Identify which cell holds the provided text, then report its [x, y] central coordinate. 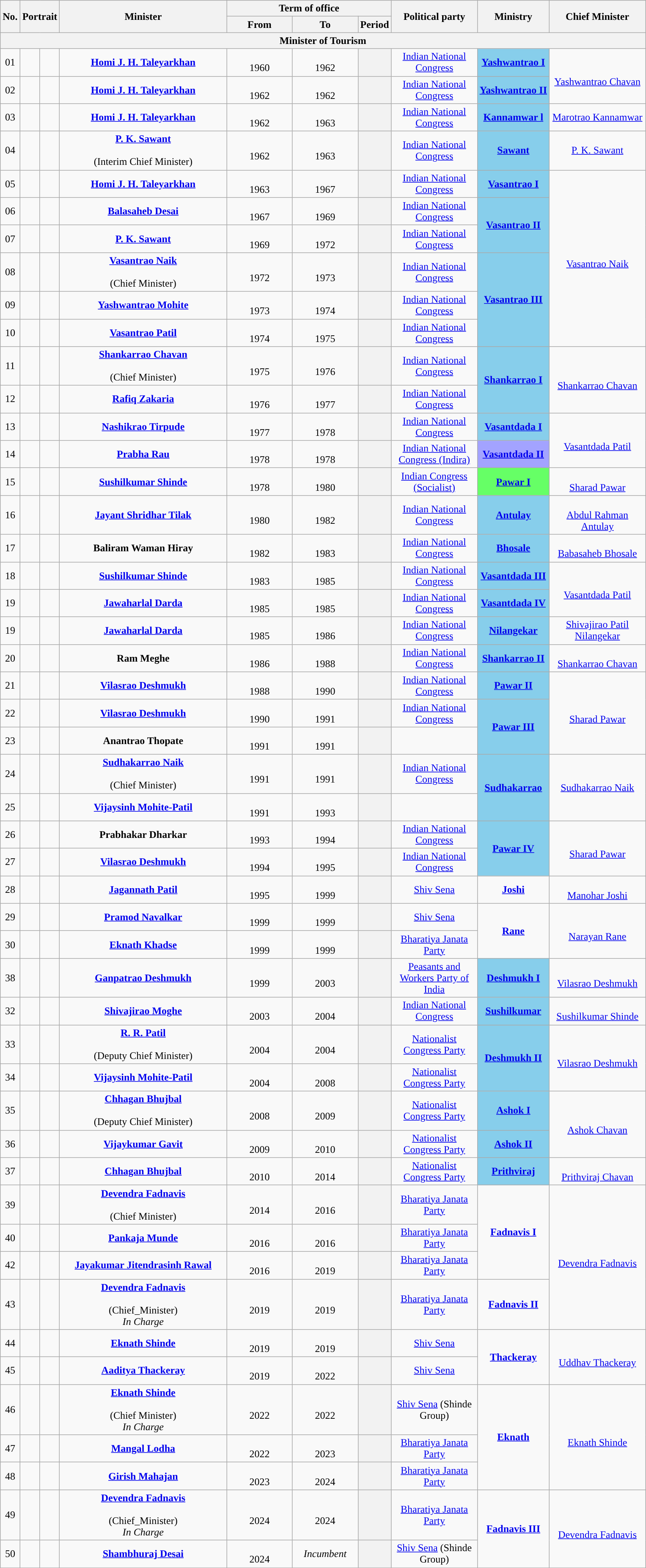
Term of office [309, 8]
Shankarrao II [513, 658]
Yashwantrao I [513, 63]
Balasaheb Desai [143, 211]
05 [10, 183]
Indian National Congress (Indira) [434, 454]
Prabhakar Dharkar [143, 835]
Nashikrao Tirpude [143, 427]
Sudhakarrao Naik (Chief Minister) [143, 774]
Pankaja Munde [143, 1238]
Pawar III [513, 727]
Pramod Navalkar [143, 917]
42 [10, 1265]
16 [10, 515]
Vasantdada II [513, 454]
Jagannath Patil [143, 889]
20 [10, 658]
23 [10, 741]
Abdul Rahman Antulay [597, 515]
Aaditya Thackeray [143, 1371]
22 [10, 713]
Shivajirao Moghe [143, 1011]
Eknath [513, 1437]
No. [10, 16]
13 [10, 427]
35 [10, 1111]
Chhagan Bhujbal (Deputy Chief Minister) [143, 1111]
Joshi [513, 889]
Vasantrao Naik [597, 258]
Vasantrao II [513, 225]
Jayakumar Jitendrasinh Rawal [143, 1265]
30 [10, 944]
Rane [513, 931]
Rafiq Zakaria [143, 399]
Ashok I [513, 1111]
24 [10, 774]
Baliram Waman Hiray [143, 548]
Sushilkumar [513, 1011]
Yashwantrao Chavan [597, 76]
Vasantdada I [513, 427]
Eknath Khadse [143, 944]
Ashok II [513, 1144]
Deshmukh II [513, 1058]
Prithviraj [513, 1171]
Peasants and Workers Party of India [434, 978]
43 [10, 1305]
45 [10, 1371]
To [325, 25]
Vasantrao Patil [143, 332]
Pawar II [513, 686]
Babasaheb Bhosale [597, 548]
09 [10, 305]
Deshmukh I [513, 978]
Vasantrao III [513, 299]
12 [10, 399]
Bhosale [513, 548]
Minister of Tourism [323, 41]
Fadnavis II [513, 1305]
Nilangekar [513, 631]
Prithviraj Chavan [597, 1171]
Antulay [513, 515]
Fadnavis III [513, 1529]
Ram Meghe [143, 658]
Thackeray [513, 1357]
Girish Mahajan [143, 1476]
Devendra Fadnavis (Chief Minister) [143, 1204]
Mangal Lodha [143, 1448]
Anantrao Thopate [143, 741]
29 [10, 917]
Chhagan Bhujbal [143, 1171]
14 [10, 454]
Vasantrao I [513, 183]
27 [10, 862]
50 [10, 1554]
Marotrao Kannamwar [597, 118]
08 [10, 272]
44 [10, 1344]
28 [10, 889]
25 [10, 807]
Chief Minister [597, 16]
Jayant Shridhar Tilak [143, 515]
Prabha Rau [143, 454]
06 [10, 211]
Shambhuraj Desai [143, 1554]
Vasantrao Naik (Chief Minister) [143, 272]
18 [10, 576]
R. R. Patil (Deputy Chief Minister) [143, 1044]
Sawant [513, 151]
34 [10, 1077]
Pawar IV [513, 848]
Period [375, 25]
49 [10, 1515]
46 [10, 1409]
Vijaykumar Gavit [143, 1144]
Fadnavis I [513, 1232]
Portrait [40, 16]
Sudhakarrao [513, 787]
26 [10, 835]
47 [10, 1448]
Minister [143, 16]
Yashwantrao Mohite [143, 305]
P. K. Sawant (Interim Chief Minister) [143, 151]
02 [10, 90]
37 [10, 1171]
Shivajirao Patil Nilangekar [597, 631]
04 [10, 151]
Shankarrao Chavan (Chief Minister) [143, 366]
Incumbent [325, 1554]
39 [10, 1204]
33 [10, 1044]
Yashwantrao II [513, 90]
Manohar Joshi [597, 889]
Narayan Rane [597, 931]
Shankarrao I [513, 380]
Political party [434, 16]
Vasantdada III [513, 576]
01 [10, 63]
40 [10, 1238]
Ministry [513, 16]
Vasantdada IV [513, 603]
21 [10, 686]
Pawar I [513, 482]
36 [10, 1144]
15 [10, 482]
10 [10, 332]
Uddhav Thackeray [597, 1357]
Indian Congress (Socialist) [434, 482]
Ashok Chavan [597, 1125]
Ganpatrao Deshmukh [143, 978]
Eknath Shinde (Chief Minister)In Charge [143, 1409]
11 [10, 366]
1960 [260, 63]
07 [10, 238]
From [260, 25]
38 [10, 978]
17 [10, 548]
03 [10, 118]
32 [10, 1011]
Sudhakarrao Naik [597, 787]
48 [10, 1476]
Kannamwar l [513, 118]
